Provide the [x, y] coordinate of the cell's center where the given text is located.  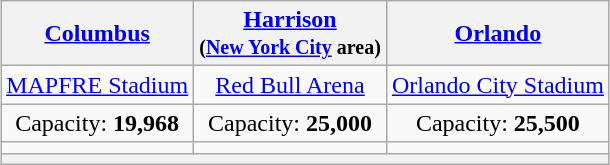
Capacity: 25,500 [498, 123]
Harrison (New York City area) [290, 34]
Orlando City Stadium [498, 85]
Capacity: 19,968 [98, 123]
Capacity: 25,000 [290, 123]
Orlando [498, 34]
Red Bull Arena [290, 85]
MAPFRE Stadium [98, 85]
Columbus [98, 34]
